Return the (x, y) coordinate for the center point of the cell that contains the specified text.  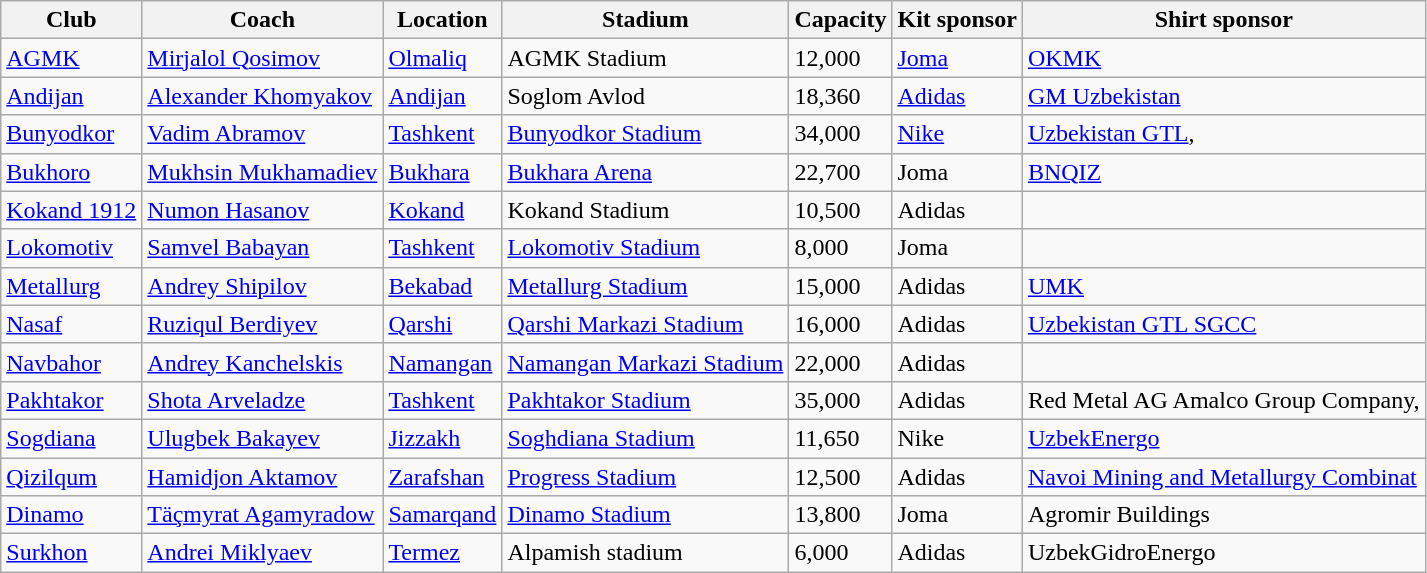
Täçmyrat Agamyradow (262, 515)
Dinamo (72, 515)
Bukhara (442, 172)
AGMK Stadium (646, 58)
12,000 (840, 58)
13,800 (840, 515)
Pakhtakor Stadium (646, 400)
Bekabad (442, 286)
Metallurg Stadium (646, 286)
Andrey Shipilov (262, 286)
Dinamo Stadium (646, 515)
Olmaliq (442, 58)
Soghdiana Stadium (646, 438)
10,500 (840, 210)
Hamidjon Aktamov (262, 477)
Bunyodkor Stadium (646, 134)
Kit sponsor (957, 20)
Samarqand (442, 515)
UMK (1224, 286)
Bukhoro (72, 172)
Zarafshan (442, 477)
Sogdiana (72, 438)
Progress Stadium (646, 477)
15,000 (840, 286)
Numon Hasanov (262, 210)
BNQIZ (1224, 172)
16,000 (840, 324)
35,000 (840, 400)
Qarshi Markazi Stadium (646, 324)
Surkhon (72, 553)
18,360 (840, 96)
Agromir Buildings (1224, 515)
Stadium (646, 20)
Andrei Miklyaev (262, 553)
Soglom Avlod (646, 96)
OKMK (1224, 58)
Samvel Babayan (262, 248)
Navoi Mining and Metallurgy Combinat (1224, 477)
6,000 (840, 553)
Lokomotiv (72, 248)
Red Metal AG Amalco Group Company, (1224, 400)
Ruziqul Berdiyev (262, 324)
Navbahor (72, 362)
34,000 (840, 134)
11,650 (840, 438)
12,500 (840, 477)
Alexander Khomyakov (262, 96)
Vadim Abramov (262, 134)
Namangan (442, 362)
Kokand (442, 210)
UzbekEnergo (1224, 438)
8,000 (840, 248)
Nasaf (72, 324)
22,000 (840, 362)
Mirjalol Qosimov (262, 58)
22,700 (840, 172)
UzbekGidroEnergo (1224, 553)
Qarshi (442, 324)
GM Uzbekistan (1224, 96)
Lokomotiv Stadium (646, 248)
Bunyodkor (72, 134)
Qizilqum (72, 477)
Alpamish stadium (646, 553)
Uzbekistan GTL, (1224, 134)
AGMK (72, 58)
Metallurg (72, 286)
Mukhsin Mukhamadiev (262, 172)
Club (72, 20)
Kokand Stadium (646, 210)
Uzbekistan GTL SGCC (1224, 324)
Coach (262, 20)
Capacity (840, 20)
Shota Arveladze (262, 400)
Namangan Markazi Stadium (646, 362)
Termez (442, 553)
Pakhtakor (72, 400)
Location (442, 20)
Jizzakh (442, 438)
Andrey Kanchelskis (262, 362)
Kokand 1912 (72, 210)
Ulugbek Bakayev (262, 438)
Bukhara Arena (646, 172)
Shirt sponsor (1224, 20)
